Extract the (X, Y) coordinate from the center of the cell holding the provided text.  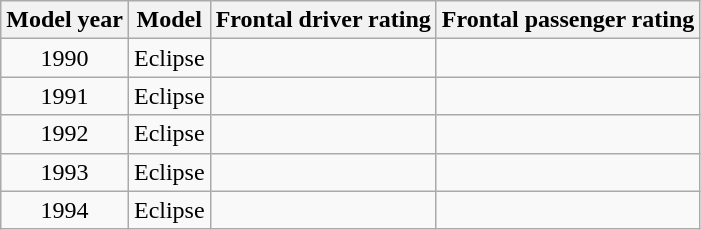
1994 (65, 210)
1993 (65, 172)
Frontal passenger rating (568, 20)
1990 (65, 58)
Frontal driver rating (323, 20)
Model (169, 20)
1992 (65, 134)
1991 (65, 96)
Model year (65, 20)
